Search for the cell housing the specified text and yield its (X, Y) center coordinate. 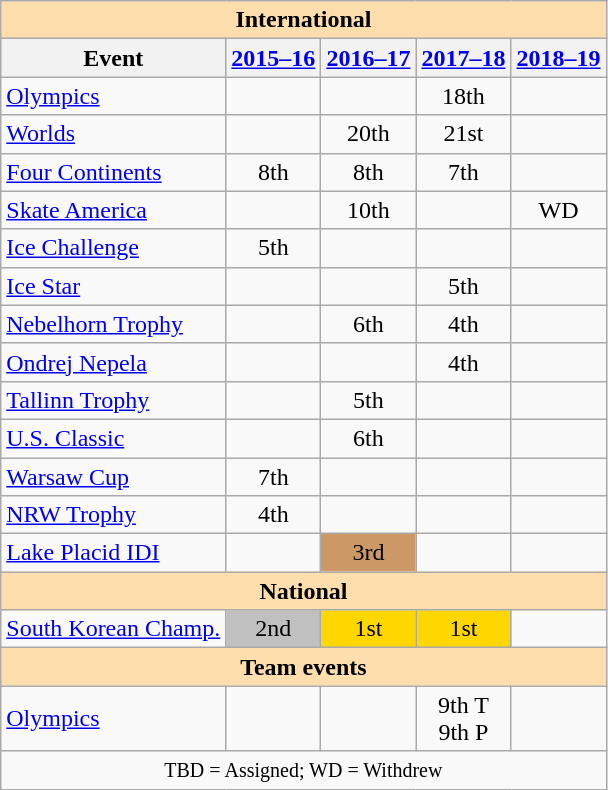
South Korean Champ. (114, 629)
2nd (274, 629)
U.S. Classic (114, 438)
18th (464, 96)
TBD = Assigned; WD = Withdrew (304, 770)
10th (368, 210)
9th T 9th P (464, 718)
Worlds (114, 134)
NRW Trophy (114, 515)
Event (114, 58)
National (304, 591)
2015–16 (274, 58)
Ondrej Nepela (114, 362)
Tallinn Trophy (114, 400)
Nebelhorn Trophy (114, 324)
2018–19 (558, 58)
Lake Placid IDI (114, 553)
Team events (304, 667)
2017–18 (464, 58)
Warsaw Cup (114, 477)
Skate America (114, 210)
Four Continents (114, 172)
International (304, 20)
WD (558, 210)
2016–17 (368, 58)
Ice Star (114, 286)
3rd (368, 553)
21st (464, 134)
20th (368, 134)
Ice Challenge (114, 248)
